Return the [x, y] coordinate for the center point of the cell that contains the specified text.  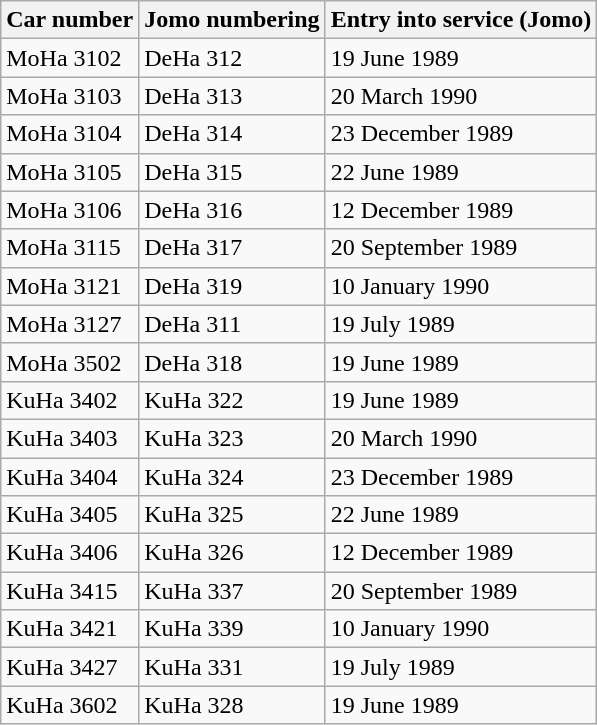
DeHa 316 [232, 210]
MoHa 3105 [70, 172]
MoHa 3502 [70, 362]
Entry into service (Jomo) [461, 20]
MoHa 3106 [70, 210]
KuHa 3405 [70, 515]
KuHa 331 [232, 667]
DeHa 318 [232, 362]
DeHa 311 [232, 324]
KuHa 3421 [70, 629]
KuHa 325 [232, 515]
DeHa 315 [232, 172]
KuHa 3427 [70, 667]
KuHa 324 [232, 477]
MoHa 3103 [70, 96]
DeHa 319 [232, 286]
KuHa 3406 [70, 553]
MoHa 3104 [70, 134]
DeHa 312 [232, 58]
KuHa 322 [232, 400]
KuHa 3415 [70, 591]
KuHa 337 [232, 591]
KuHa 339 [232, 629]
KuHa 3404 [70, 477]
MoHa 3121 [70, 286]
MoHa 3115 [70, 248]
KuHa 326 [232, 553]
Car number [70, 20]
KuHa 328 [232, 705]
KuHa 3602 [70, 705]
MoHa 3127 [70, 324]
DeHa 314 [232, 134]
MoHa 3102 [70, 58]
KuHa 323 [232, 438]
DeHa 317 [232, 248]
KuHa 3402 [70, 400]
KuHa 3403 [70, 438]
Jomo numbering [232, 20]
DeHa 313 [232, 96]
